Return (X, Y) of the center of cell containing provided text 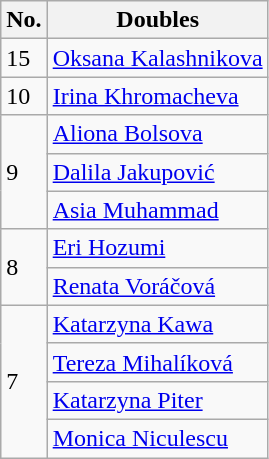
8 (24, 267)
Tereza Mihalíková (158, 362)
Eri Hozumi (158, 248)
Aliona Bolsova (158, 134)
15 (24, 58)
Katarzyna Piter (158, 400)
9 (24, 172)
7 (24, 381)
Monica Niculescu (158, 438)
Oksana Kalashnikova (158, 58)
Renata Voráčová (158, 286)
No. (24, 20)
Irina Khromacheva (158, 96)
Asia Muhammad (158, 210)
10 (24, 96)
Doubles (158, 20)
Dalila Jakupović (158, 172)
Katarzyna Kawa (158, 324)
